Locate the cell with the specified text and output its (X, Y) center coordinate. 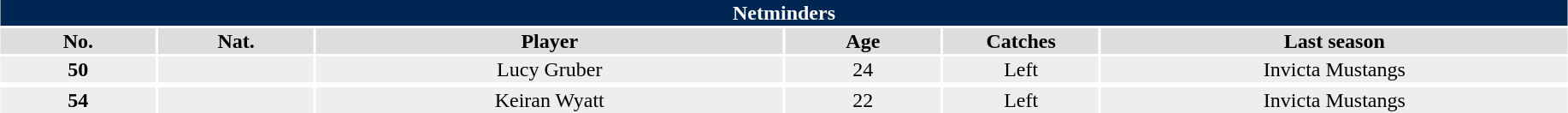
Age (863, 41)
Last season (1334, 41)
Keiran Wyatt (549, 100)
Player (549, 41)
Lucy Gruber (549, 69)
Catches (1021, 41)
Netminders (783, 13)
Nat. (236, 41)
50 (78, 69)
22 (863, 100)
No. (78, 41)
54 (78, 100)
24 (863, 69)
